Detect which cell encompasses the target text, then output its [X, Y] center coordinate. 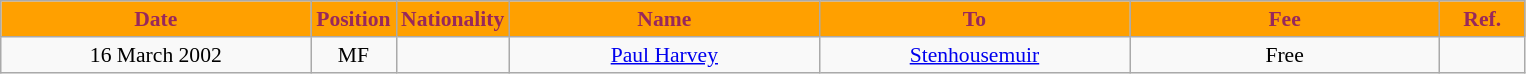
Ref. [1482, 19]
16 March 2002 [156, 55]
MF [354, 55]
Stenhousemuir [974, 55]
Date [156, 19]
Name [664, 19]
Nationality [452, 19]
To [974, 19]
Fee [1285, 19]
Position [354, 19]
Free [1285, 55]
Paul Harvey [664, 55]
